For the text-containing cell, return its midpoint in (X, Y) coordinate format. 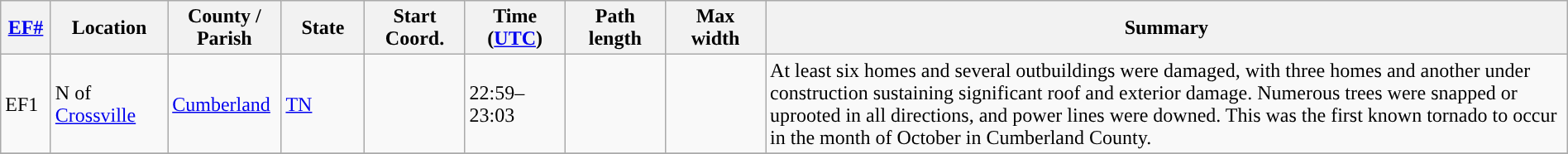
Cumberland (225, 104)
Max width (715, 28)
County / Parish (225, 28)
EF1 (26, 104)
Start Coord. (415, 28)
Summary (1167, 28)
22:59–23:03 (514, 104)
EF# (26, 28)
Location (109, 28)
TN (323, 104)
Time (UTC) (514, 28)
N of Crossville (109, 104)
Path length (615, 28)
State (323, 28)
